Search for the cell housing the specified text and yield its (X, Y) center coordinate. 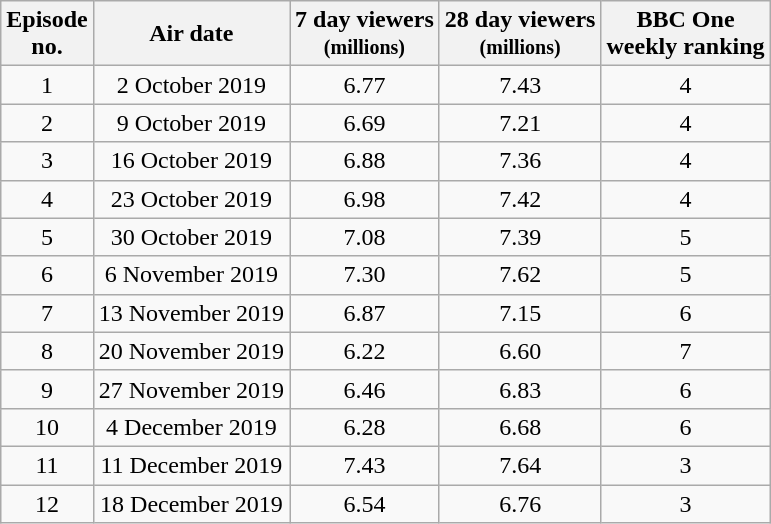
7.15 (520, 313)
6.22 (365, 351)
13 November 2019 (191, 313)
6.60 (520, 351)
28 day viewers(millions) (520, 34)
10 (47, 427)
30 October 2019 (191, 237)
7.08 (365, 237)
6 November 2019 (191, 275)
7.64 (520, 465)
27 November 2019 (191, 389)
6.28 (365, 427)
6.88 (365, 161)
2 (47, 123)
6.76 (520, 503)
7.21 (520, 123)
7.62 (520, 275)
23 October 2019 (191, 199)
BBC Oneweekly ranking (686, 34)
7 day viewers(millions) (365, 34)
6.77 (365, 85)
8 (47, 351)
Air date (191, 34)
16 October 2019 (191, 161)
20 November 2019 (191, 351)
6.87 (365, 313)
4 December 2019 (191, 427)
6.46 (365, 389)
7.36 (520, 161)
6.69 (365, 123)
6.83 (520, 389)
Episodeno. (47, 34)
11 (47, 465)
2 October 2019 (191, 85)
1 (47, 85)
9 (47, 389)
7.39 (520, 237)
9 October 2019 (191, 123)
18 December 2019 (191, 503)
6.54 (365, 503)
7.42 (520, 199)
7.30 (365, 275)
12 (47, 503)
6.98 (365, 199)
11 December 2019 (191, 465)
6.68 (520, 427)
